Capture the cell that displays the provided text and extract its [x, y] central coordinate. 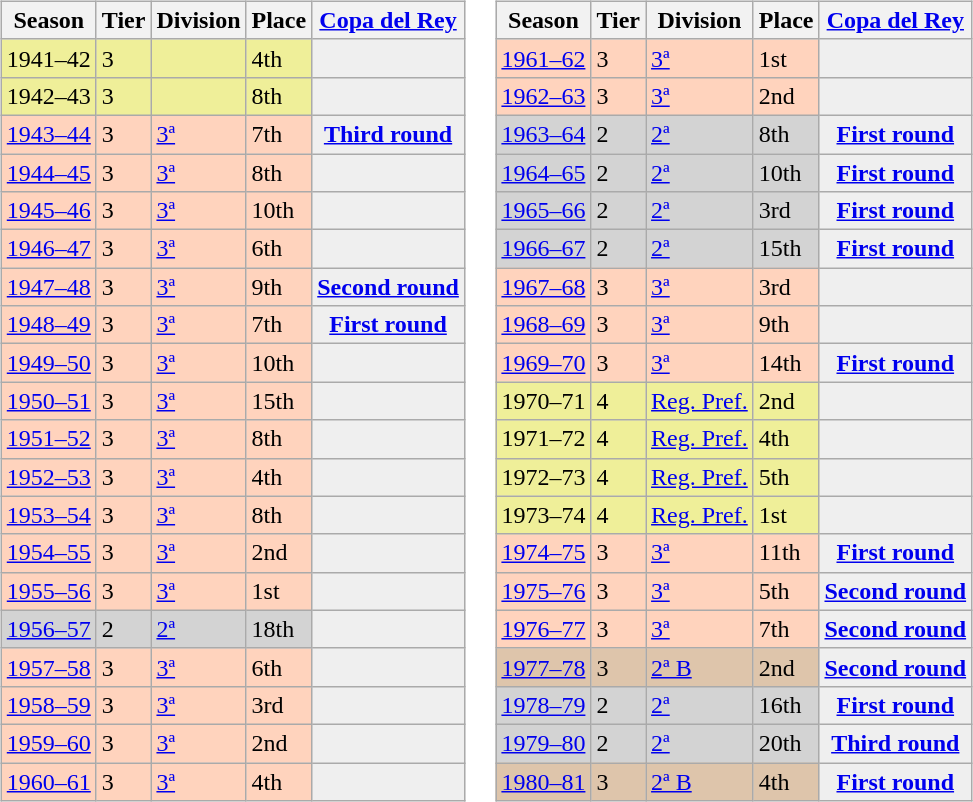
1974–75 [544, 553]
1960–61 [48, 781]
1953–54 [48, 515]
14th [786, 363]
1978–79 [544, 705]
1969–70 [544, 363]
1942–43 [48, 96]
1959–60 [48, 743]
1941–42 [48, 58]
1973–74 [544, 515]
1957–58 [48, 667]
20th [786, 743]
1945–46 [48, 211]
1971–72 [544, 439]
1961–62 [544, 58]
1943–44 [48, 134]
1949–50 [48, 363]
1970–71 [544, 401]
1965–66 [544, 211]
1955–56 [48, 591]
1980–81 [544, 781]
1951–52 [48, 439]
1972–73 [544, 477]
1950–51 [48, 401]
1979–80 [544, 743]
1962–63 [544, 96]
1944–45 [48, 173]
1948–49 [48, 325]
1964–65 [544, 173]
1975–76 [544, 591]
16th [786, 705]
1952–53 [48, 477]
1967–68 [544, 287]
1966–67 [544, 249]
1968–69 [544, 325]
1947–48 [48, 287]
1977–78 [544, 667]
1976–77 [544, 629]
1958–59 [48, 705]
1963–64 [544, 134]
18th [279, 629]
1956–57 [48, 629]
11th [786, 553]
1946–47 [48, 249]
1954–55 [48, 553]
